Locate the cell with the specified text and output its [X, Y] center coordinate. 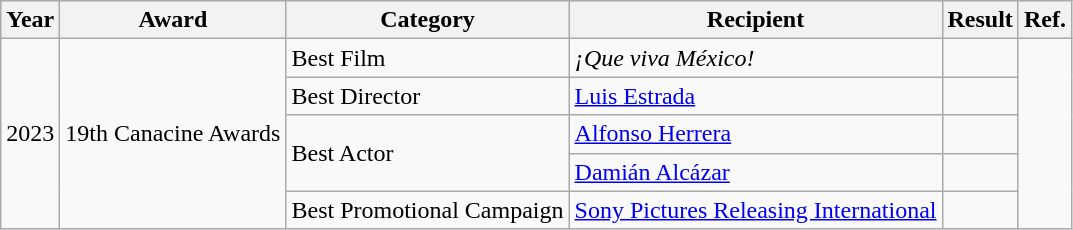
Best Director [428, 96]
¡Que viva México! [756, 58]
Alfonso Herrera [756, 134]
Year [30, 20]
Damián Alcázar [756, 172]
2023 [30, 134]
Sony Pictures Releasing International [756, 210]
Best Actor [428, 153]
Result [980, 20]
Best Film [428, 58]
Luis Estrada [756, 96]
Award [173, 20]
Category [428, 20]
Ref. [1044, 20]
Best Promotional Campaign [428, 210]
19th Canacine Awards [173, 134]
Recipient [756, 20]
